Find where the given text appears and provide that cell's center as [x, y] coordinate. 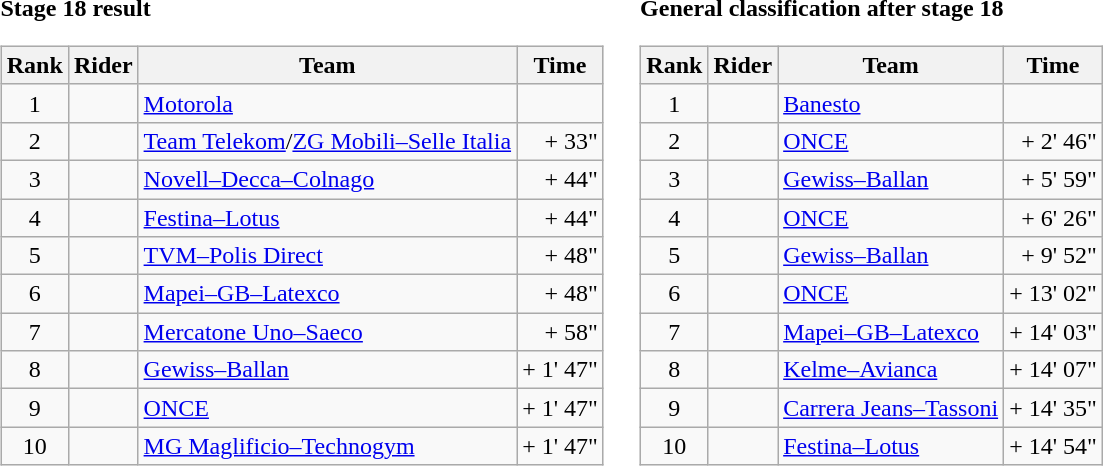
+ 33" [560, 141]
+ 14' 03" [1054, 332]
+ 58" [560, 332]
+ 14' 54" [1054, 446]
Kelme–Avianca [891, 370]
+ 13' 02" [1054, 294]
MG Maglificio–Technogym [328, 446]
Banesto [891, 103]
+ 14' 35" [1054, 408]
Carrera Jeans–Tassoni [891, 408]
Mercatone Uno–Saeco [328, 332]
+ 6' 26" [1054, 217]
TVM–Polis Direct [328, 256]
+ 14' 07" [1054, 370]
Motorola [328, 103]
+ 2' 46" [1054, 141]
+ 5' 59" [1054, 179]
Novell–Decca–Colnago [328, 179]
+ 9' 52" [1054, 256]
Team Telekom/ZG Mobili–Selle Italia [328, 141]
